From the cell containing the given text, extract its center point as (x, y) coordinate. 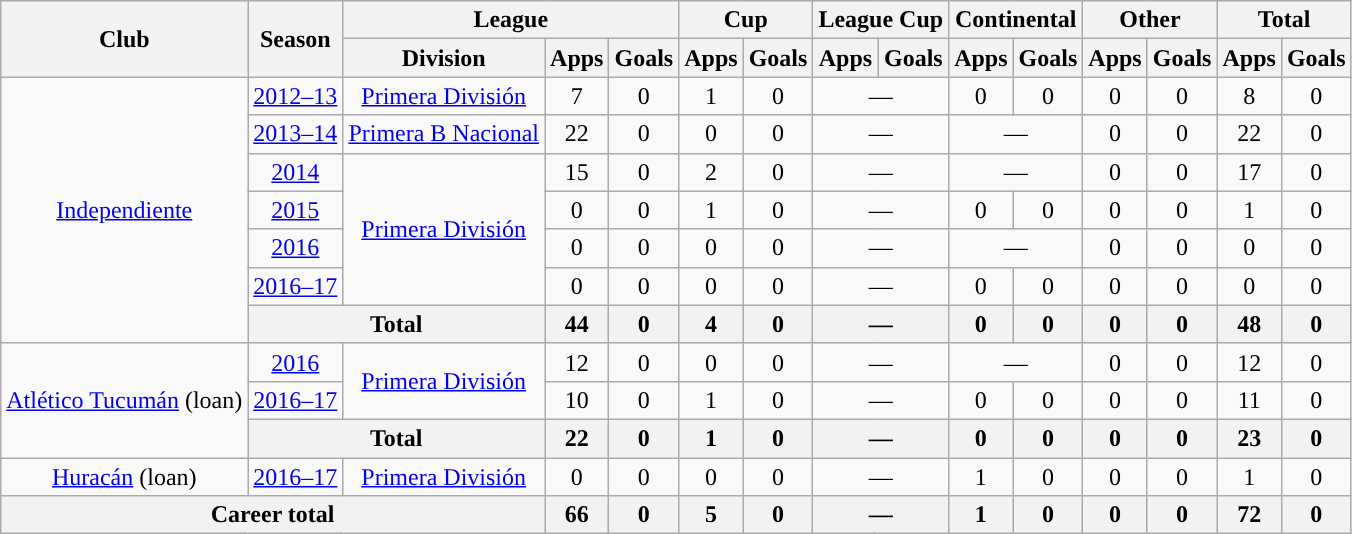
11 (1249, 400)
Continental (1016, 20)
5 (711, 515)
Primera B Nacional (444, 134)
2012–13 (296, 96)
Division (444, 58)
44 (577, 324)
8 (1249, 96)
Other (1150, 20)
4 (711, 324)
48 (1249, 324)
2 (711, 172)
Independiente (124, 210)
League (511, 20)
2014 (296, 172)
Club (124, 39)
10 (577, 400)
Season (296, 39)
Career total (273, 515)
23 (1249, 438)
Cup (746, 20)
Atlético Tucumán (loan) (124, 400)
15 (577, 172)
17 (1249, 172)
2013–14 (296, 134)
7 (577, 96)
72 (1249, 515)
League Cup (881, 20)
Huracán (loan) (124, 477)
66 (577, 515)
2015 (296, 210)
